Search for the cell housing the specified text and yield its [x, y] center coordinate. 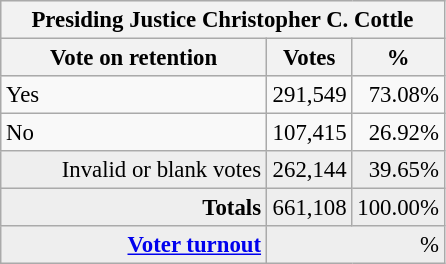
26.92% [398, 133]
262,144 [309, 170]
291,549 [309, 95]
Vote on retention [134, 58]
No [134, 133]
Invalid or blank votes [134, 170]
Presiding Justice Christopher C. Cottle [222, 20]
39.65% [398, 170]
Voter turnout [134, 245]
Votes [309, 58]
Totals [134, 208]
100.00% [398, 208]
661,108 [309, 208]
Yes [134, 95]
107,415 [309, 133]
73.08% [398, 95]
